Return the (X, Y) coordinate for the center point of the cell that contains the specified text.  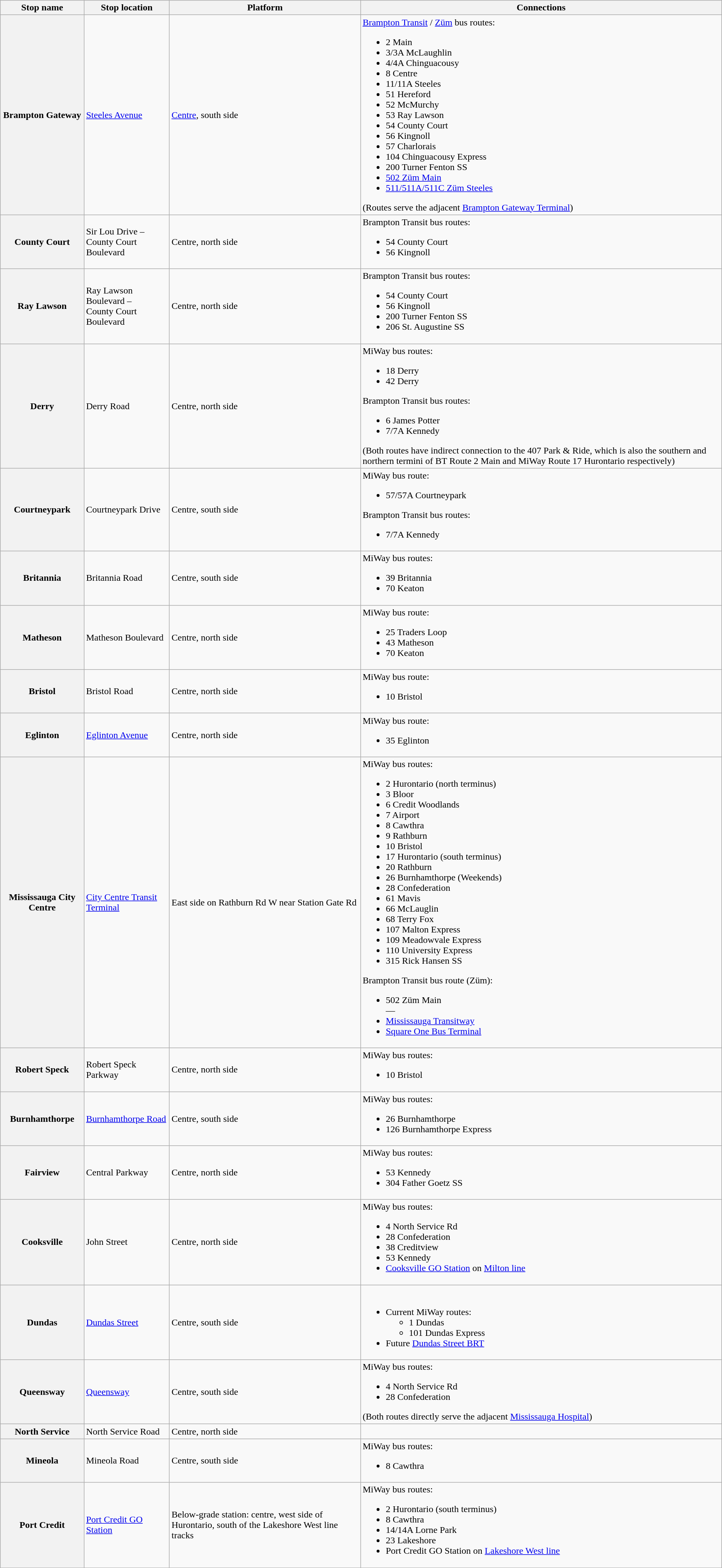
MiWay bus route:25 Traders Loop43 Matheson70 Keaton (541, 637)
County Court (42, 242)
Robert Speck Parkway (127, 1070)
MiWay bus routes:10 Bristol (541, 1070)
Mineola Road (127, 1461)
MiWay bus routes:39 Britannia70 Keaton (541, 578)
MiWay bus route:57/57A CourtneyparkBrampton Transit bus routes:7/7A Kennedy (541, 510)
MiWay bus route:10 Bristol (541, 691)
MiWay bus routes:53 Kennedy304 Father Goetz SS (541, 1173)
Ray Lawson Boulevard – County Court Boulevard (127, 306)
Connections (541, 8)
MiWay bus routes:26 Burnhamthorpe126 Burnhamthorpe Express (541, 1118)
Below-grade station: centre, west side of Hurontario, south of the Lakeshore West line tracks (265, 1525)
Port Credit (42, 1525)
MiWay bus routes:8 Cawthra (541, 1461)
Brampton Transit bus routes:54 County Court56 Kingnoll (541, 242)
Current MiWay routes:1 Dundas101 Dundas ExpressFuture Dundas Street BRT (541, 1322)
MiWay bus routes:2 Hurontario (south terminus)8 Cawthra14/14A Lorne Park23 Lakeshore Port Credit GO Station on Lakeshore West line (541, 1525)
Port Credit GO Station (127, 1525)
Bristol Road (127, 691)
Cooksville (42, 1243)
Burnhamthorpe Road (127, 1118)
Derry (42, 406)
Mineola (42, 1461)
Dundas Street (127, 1322)
Fairview (42, 1173)
Courtneypark Drive (127, 510)
Steeles Avenue (127, 115)
Robert Speck (42, 1070)
Britannia (42, 578)
Central Parkway (127, 1173)
Burnhamthorpe (42, 1118)
Courtneypark (42, 510)
Platform (265, 8)
Stop name (42, 8)
Bristol (42, 691)
Eglinton (42, 735)
North Service Road (127, 1431)
Eglinton Avenue (127, 735)
Ray Lawson (42, 306)
Matheson Boulevard (127, 637)
MiWay bus routes:4 North Service Rd28 Confederation38 Creditview53 Kennedy Cooksville GO Station on Milton line (541, 1243)
Matheson (42, 637)
Derry Road (127, 406)
Mississauga City Centre (42, 902)
North Service (42, 1431)
Brampton Gateway (42, 115)
John Street (127, 1243)
Stop location (127, 8)
Dundas (42, 1322)
Brampton Transit bus routes:54 County Court56 Kingnoll200 Turner Fenton SS206 St. Augustine SS (541, 306)
MiWay bus route:35 Eglinton (541, 735)
Britannia Road (127, 578)
Sir Lou Drive – County Court Boulevard (127, 242)
City Centre Transit Terminal (127, 902)
East side on Rathburn Rd W near Station Gate Rd (265, 902)
MiWay bus routes:4 North Service Rd28 Confederation(Both routes directly serve the adjacent Mississauga Hospital) (541, 1392)
